Scan for the cell matching the given text and deliver its [X, Y] coordinate at center. 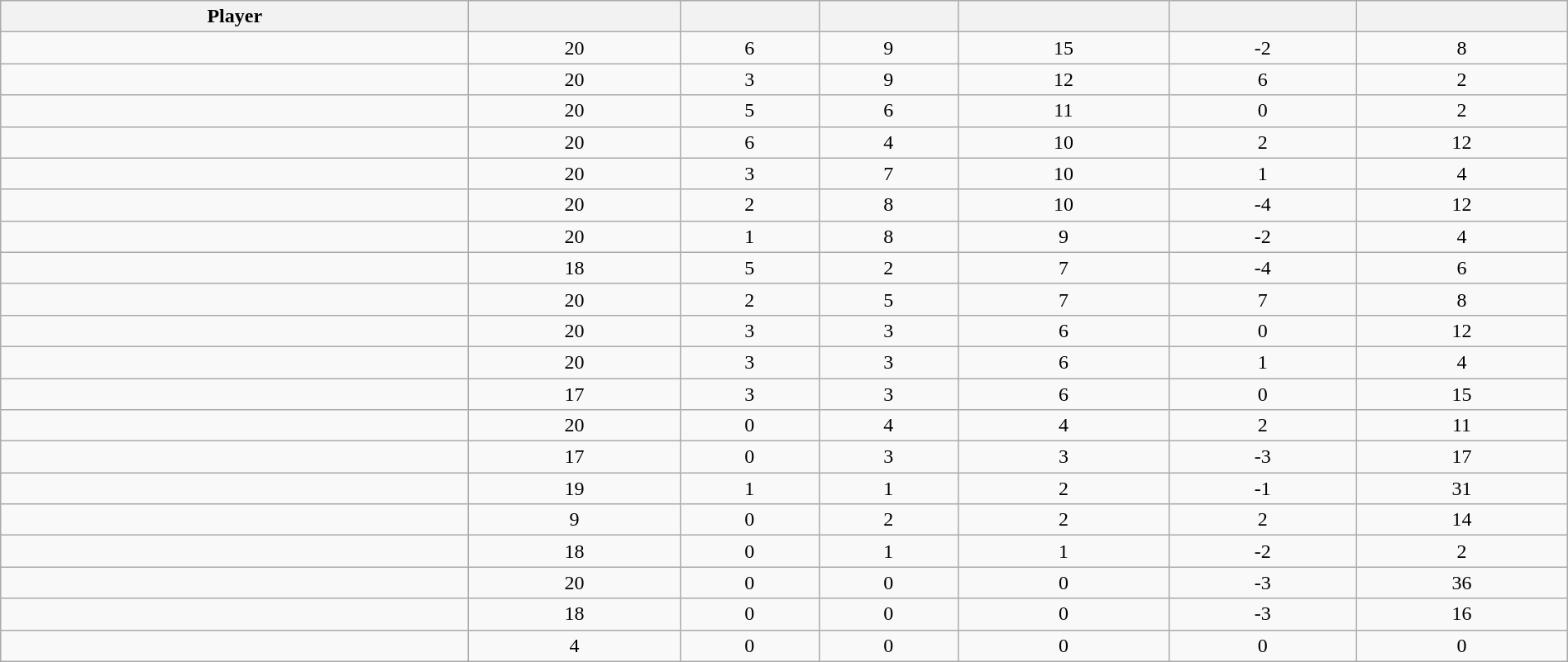
16 [1462, 614]
19 [574, 488]
Player [235, 17]
31 [1462, 488]
14 [1462, 520]
-1 [1263, 488]
36 [1462, 583]
